Return (X, Y) of the center of cell containing provided text 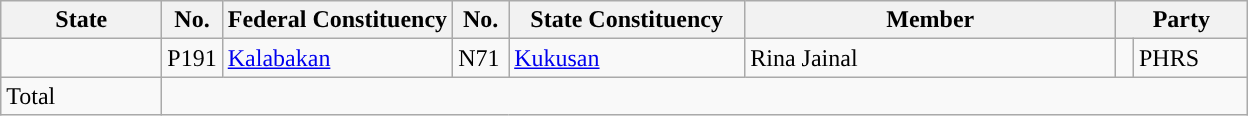
Member (930, 20)
Kalabakan (337, 58)
State Constituency (627, 20)
N71 (481, 58)
Federal Constituency (337, 20)
State (82, 20)
Kukusan (627, 58)
Total (82, 96)
Rina Jainal (930, 58)
Party (1182, 20)
P191 (192, 58)
PHRS (1190, 58)
